Determine the [X, Y] coordinate at the center of the cell enclosing the given text.  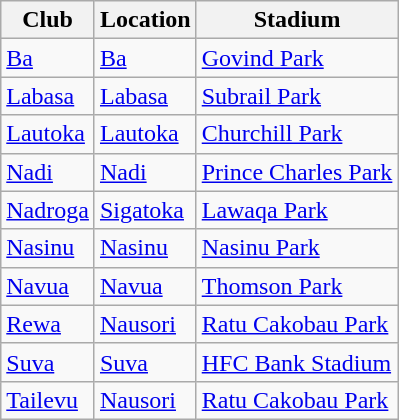
Tailevu [48, 400]
Stadium [297, 20]
Churchill Park [297, 134]
Prince Charles Park [297, 172]
Club [48, 20]
Nasinu Park [297, 248]
Sigatoka [145, 210]
Location [145, 20]
HFC Bank Stadium [297, 362]
Rewa [48, 324]
Nadroga [48, 210]
Govind Park [297, 58]
Thomson Park [297, 286]
Lawaqa Park [297, 210]
Subrail Park [297, 96]
